Extract the [x, y] coordinate from the center of the cell holding the provided text.  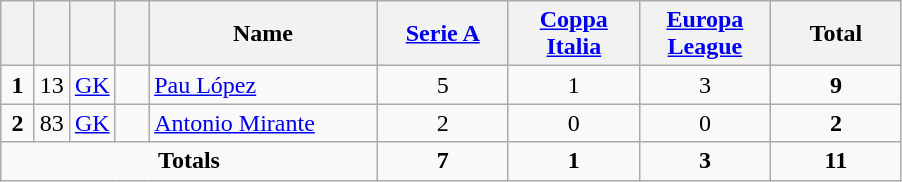
Totals [189, 161]
5 [442, 85]
13 [52, 85]
11 [836, 161]
Antonio Mirante [264, 123]
Serie A [442, 34]
Name [264, 34]
Pau López [264, 85]
Europa League [704, 34]
9 [836, 85]
Total [836, 34]
7 [442, 161]
Coppa Italia [574, 34]
83 [52, 123]
